Scan for the cell matching the given text and deliver its (X, Y) coordinate at center. 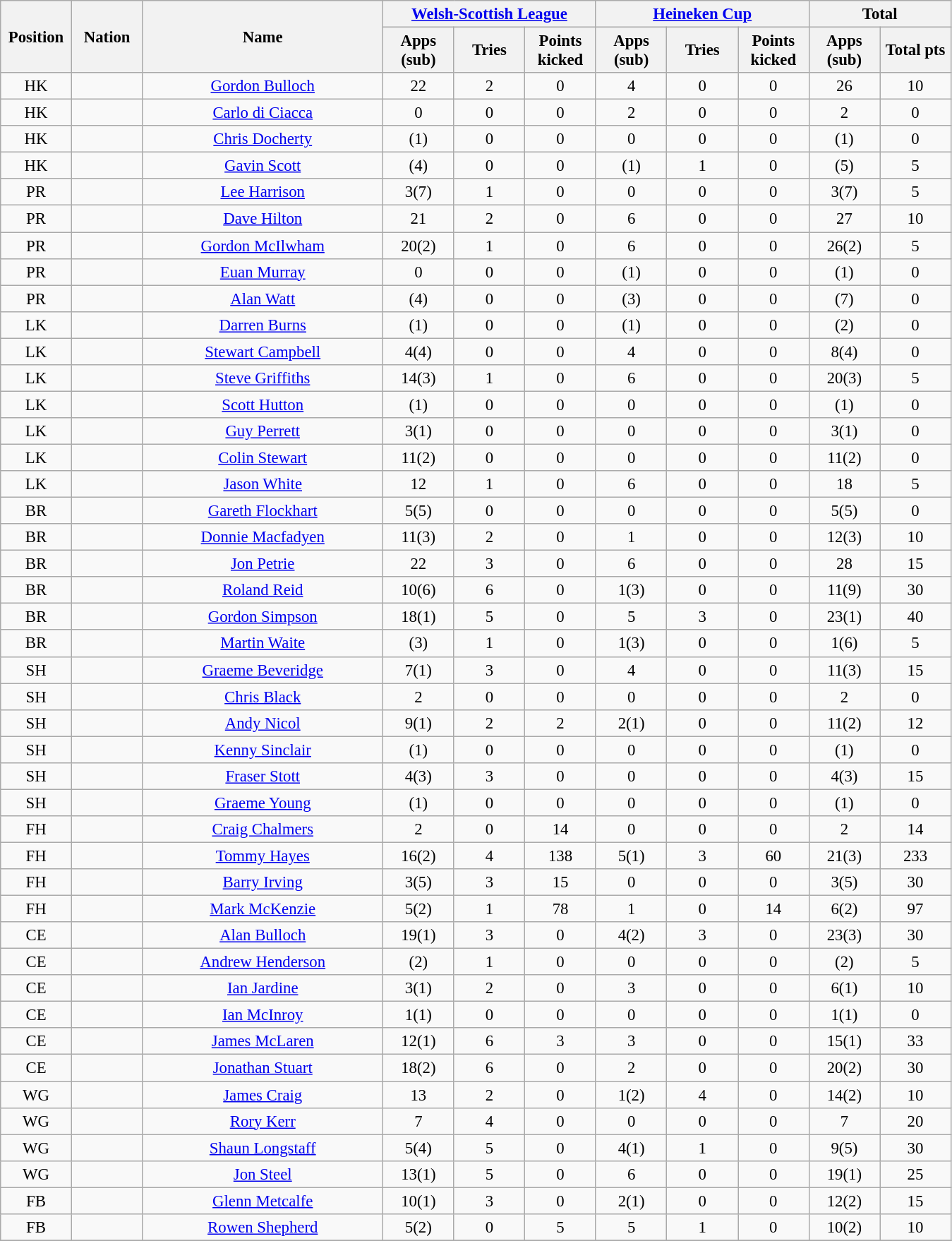
33 (916, 1041)
Welsh-Scottish League (490, 14)
Alan Bulloch (263, 935)
21 (419, 219)
Gareth Flockhart (263, 511)
12(1) (419, 1041)
Jonathan Stuart (263, 1068)
Darren Burns (263, 325)
Jason White (263, 484)
Gavin Scott (263, 166)
23(3) (844, 935)
Dave Hilton (263, 219)
Nation (107, 37)
Andrew Henderson (263, 962)
Steve Griffiths (263, 378)
Alan Watt (263, 299)
20(3) (844, 378)
Stewart Campbell (263, 352)
4(1) (631, 1148)
Rory Kerr (263, 1121)
Fraser Stott (263, 777)
Ian Jardine (263, 988)
1(2) (631, 1095)
233 (916, 856)
Gordon McIlwham (263, 246)
12(2) (844, 1201)
20 (916, 1121)
Shaun Longstaff (263, 1148)
Carlo di Ciacca (263, 113)
Gordon Simpson (263, 617)
6(2) (844, 909)
Total (879, 14)
27 (844, 219)
Glenn Metcalfe (263, 1201)
Ian McInroy (263, 1015)
26 (844, 86)
21(3) (844, 856)
Chris Black (263, 697)
(5) (844, 166)
Chris Docherty (263, 139)
16(2) (419, 856)
10(2) (844, 1228)
14(2) (844, 1095)
23(1) (844, 617)
28 (844, 564)
9(1) (419, 723)
Barry Irving (263, 882)
13 (419, 1095)
Andy Nicol (263, 723)
12(3) (844, 537)
Guy Perrett (263, 431)
11(9) (844, 590)
Euan Murray (263, 272)
138 (560, 856)
60 (773, 856)
Total pts (916, 51)
Mark McKenzie (263, 909)
James Craig (263, 1095)
14(3) (419, 378)
9(5) (844, 1148)
18 (844, 484)
Martin Waite (263, 644)
Position (37, 37)
Jon Steel (263, 1174)
4(4) (419, 352)
(7) (844, 299)
Kenny Sinclair (263, 750)
5(1) (631, 856)
Name (263, 37)
1(6) (844, 644)
40 (916, 617)
Rowen Shepherd (263, 1228)
Donnie Macfadyen (263, 537)
Gordon Bulloch (263, 86)
10(1) (419, 1201)
Colin Stewart (263, 457)
6(1) (844, 988)
Tommy Hayes (263, 856)
Heineken Cup (702, 14)
Graeme Beveridge (263, 670)
Lee Harrison (263, 193)
18(1) (419, 617)
26(2) (844, 246)
Scott Hutton (263, 404)
Jon Petrie (263, 564)
4(2) (631, 935)
Graeme Young (263, 803)
15(1) (844, 1041)
Roland Reid (263, 590)
8(4) (844, 352)
10(6) (419, 590)
18(2) (419, 1068)
25 (916, 1174)
Craig Chalmers (263, 829)
97 (916, 909)
James McLaren (263, 1041)
5(4) (419, 1148)
78 (560, 909)
13(1) (419, 1174)
7(1) (419, 670)
